Output the [X, Y] coordinate of the center of the cell containing the given text.  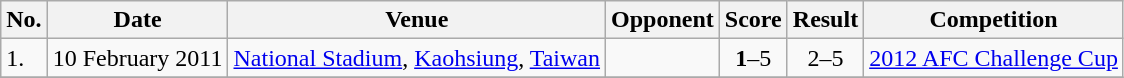
No. [24, 20]
2–5 [825, 58]
Opponent [663, 20]
1–5 [753, 58]
2012 AFC Challenge Cup [994, 58]
National Stadium, Kaohsiung, Taiwan [417, 58]
1. [24, 58]
Competition [994, 20]
Venue [417, 20]
10 February 2011 [138, 58]
Score [753, 20]
Result [825, 20]
Date [138, 20]
